Return (x, y) of the center of cell containing provided text 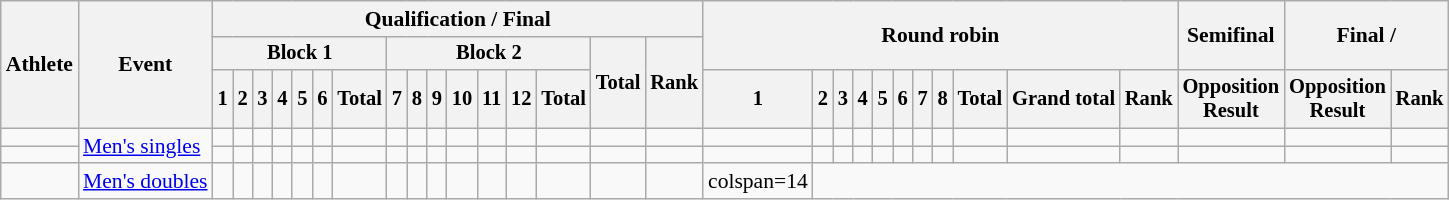
Athlete (40, 64)
Qualification / Final (458, 19)
Final / (1366, 36)
Grand total (1064, 99)
9 (437, 99)
11 (492, 99)
Block 1 (300, 54)
Round robin (940, 36)
Men's singles (146, 146)
Block 2 (489, 54)
Men's doubles (146, 182)
12 (521, 99)
Semifinal (1232, 36)
colspan=14 (758, 182)
10 (462, 99)
Event (146, 64)
